Identify which cell holds the provided text, then report its [x, y] central coordinate. 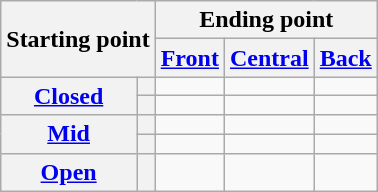
Ending point [266, 20]
Open [69, 172]
Back [346, 58]
Closed [69, 96]
Front [190, 58]
Central [269, 58]
Mid [69, 134]
Starting point [78, 39]
